Determine the (x, y) coordinate at the center of the cell enclosing the given text.  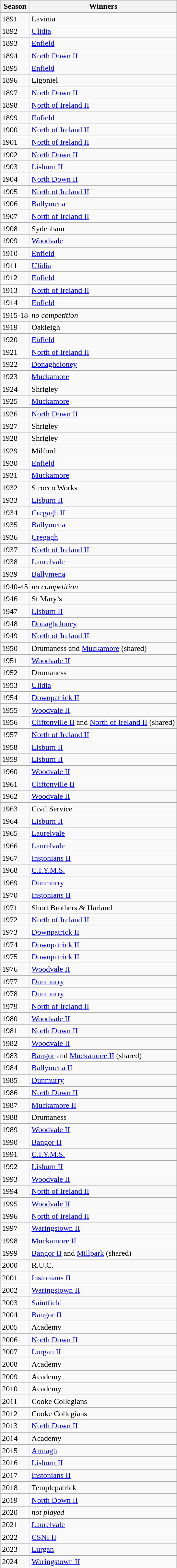
1950 (15, 648)
1974 (15, 945)
1990 (15, 1142)
Woodvale (103, 241)
1979 (15, 1006)
1921 (15, 352)
1978 (15, 994)
1952 (15, 673)
1922 (15, 365)
Armagh (103, 1451)
1930 (15, 463)
1969 (15, 883)
2013 (15, 1426)
2006 (15, 1340)
St Mary’s (103, 599)
1894 (15, 56)
Ballymena II (103, 1068)
2024 (15, 1562)
1963 (15, 809)
1924 (15, 389)
1951 (15, 661)
Drumaness and Muckamore (shared) (103, 648)
not played (103, 1512)
1947 (15, 611)
2007 (15, 1352)
1911 (15, 266)
1908 (15, 229)
1935 (15, 525)
1920 (15, 340)
1956 (15, 722)
1932 (15, 488)
1939 (15, 574)
1987 (15, 1105)
1964 (15, 821)
1931 (15, 475)
1962 (15, 796)
1892 (15, 31)
2009 (15, 1377)
1983 (15, 1056)
1927 (15, 426)
1940-45 (15, 587)
1901 (15, 142)
1898 (15, 105)
2019 (15, 1500)
1914 (15, 303)
1937 (15, 550)
2016 (15, 1463)
1948 (15, 624)
1949 (15, 636)
1906 (15, 204)
Ligoniel (103, 80)
1903 (15, 167)
2000 (15, 1265)
1896 (15, 80)
1900 (15, 130)
Winners (103, 6)
Bangor II and Millpark (shared) (103, 1253)
1973 (15, 932)
1919 (15, 327)
1958 (15, 747)
1981 (15, 1031)
1904 (15, 179)
1989 (15, 1130)
1977 (15, 982)
1967 (15, 858)
1995 (15, 1204)
2021 (15, 1525)
1991 (15, 1155)
Civil Service (103, 809)
2008 (15, 1364)
1923 (15, 377)
Sydenham (103, 229)
1968 (15, 870)
1893 (15, 43)
2004 (15, 1315)
1938 (15, 562)
Short Brothers & Harland (103, 907)
1905 (15, 192)
1957 (15, 735)
1975 (15, 957)
1936 (15, 537)
2005 (15, 1327)
1913 (15, 290)
R.U.C. (103, 1265)
1996 (15, 1216)
2023 (15, 1550)
1934 (15, 512)
1960 (15, 772)
1994 (15, 1191)
Lurgan (103, 1550)
CSNI II (103, 1537)
1897 (15, 93)
1986 (15, 1093)
1902 (15, 155)
1891 (15, 19)
1946 (15, 599)
1992 (15, 1167)
Templepatrick (103, 1488)
Oakleigh (103, 327)
2020 (15, 1512)
1972 (15, 920)
1955 (15, 710)
Sirocco Works (103, 488)
2003 (15, 1302)
1988 (15, 1117)
1965 (15, 833)
Cliftonville II and North of Ireland II (shared) (103, 722)
1907 (15, 216)
2012 (15, 1414)
1971 (15, 907)
Lavinia (103, 19)
1933 (15, 500)
2014 (15, 1438)
1982 (15, 1043)
1909 (15, 241)
1910 (15, 253)
2002 (15, 1290)
1953 (15, 685)
1928 (15, 438)
1993 (15, 1179)
1915-18 (15, 315)
1970 (15, 895)
1985 (15, 1080)
1925 (15, 401)
Cregagh II (103, 512)
1976 (15, 969)
1895 (15, 68)
1959 (15, 760)
1912 (15, 278)
1966 (15, 846)
2022 (15, 1537)
1899 (15, 117)
Cregagh (103, 537)
Lurgan II (103, 1352)
1984 (15, 1068)
1929 (15, 451)
Saintfield (103, 1302)
1980 (15, 1019)
1954 (15, 698)
1998 (15, 1241)
2010 (15, 1389)
1997 (15, 1228)
2011 (15, 1401)
Bangor and Muckamore II (shared) (103, 1056)
2015 (15, 1451)
2017 (15, 1475)
Cliftonville II (103, 784)
2001 (15, 1278)
1961 (15, 784)
2018 (15, 1488)
1999 (15, 1253)
Milford (103, 451)
Season (15, 6)
1926 (15, 414)
